Find where the given text appears and provide that cell's center as [X, Y] coordinate. 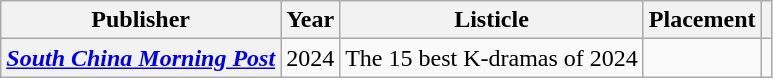
South China Morning Post [141, 58]
Publisher [141, 20]
Placement [702, 20]
2024 [310, 58]
The 15 best K-dramas of 2024 [492, 58]
Year [310, 20]
Listicle [492, 20]
